Provide the [x, y] coordinate of the cell's center where the given text is located.  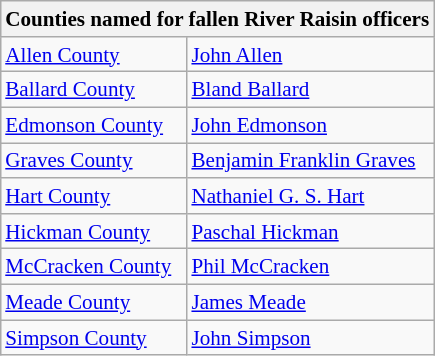
Paschal Hickman [310, 230]
James Meade [310, 302]
Simpson County [93, 338]
Hickman County [93, 230]
Counties named for fallen River Raisin officers [217, 18]
Phil McCracken [310, 266]
Allen County [93, 54]
Ballard County [93, 90]
Bland Ballard [310, 90]
Nathaniel G. S. Hart [310, 196]
John Edmonson [310, 124]
Hart County [93, 196]
John Allen [310, 54]
Edmonson County [93, 124]
Graves County [93, 160]
John Simpson [310, 338]
Benjamin Franklin Graves [310, 160]
Meade County [93, 302]
McCracken County [93, 266]
